From the cell containing the given text, extract its center point as [X, Y] coordinate. 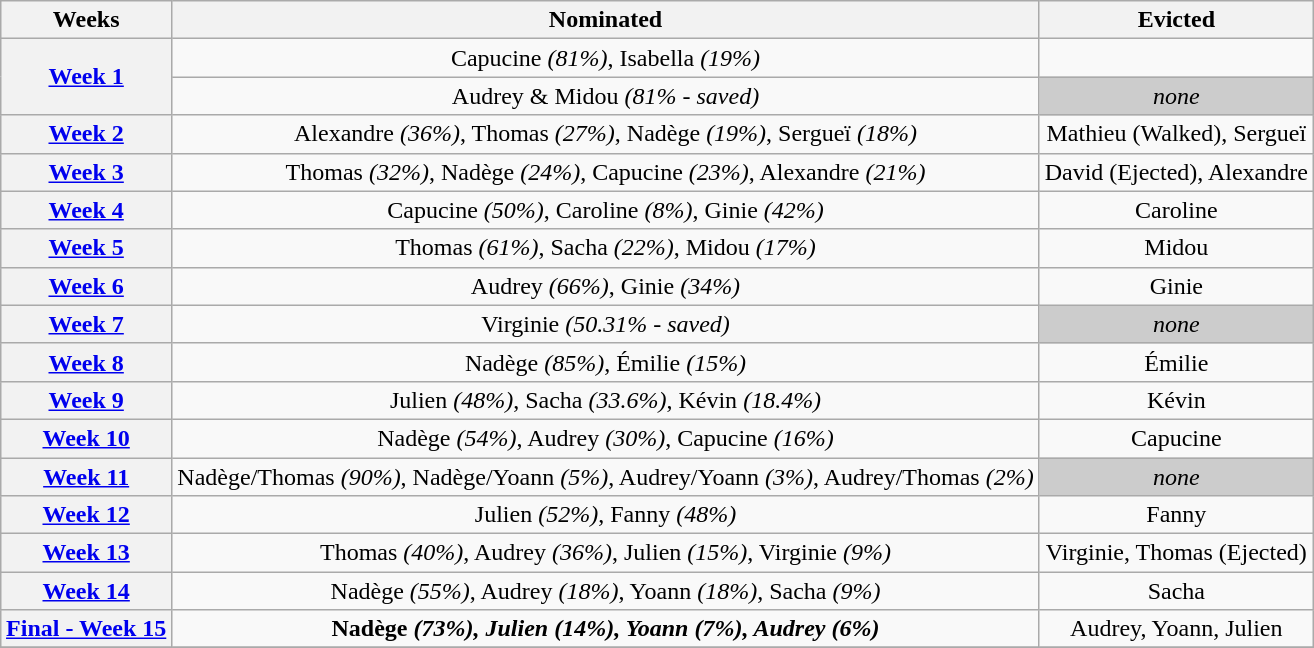
Week 5 [86, 248]
Thomas (61%), Sacha (22%), Midou (17%) [606, 248]
Julien (52%), Fanny (48%) [606, 515]
Final - Week 15 [86, 629]
Week 7 [86, 324]
Week 3 [86, 172]
Capucine (81%), Isabella (19%) [606, 58]
Virginie (50.31% - saved) [606, 324]
Ginie [1176, 286]
Caroline [1176, 210]
Week 2 [86, 134]
Nadège (73%), Julien (14%), Yoann (7%), Audrey (6%) [606, 629]
Thomas (32%), Nadège (24%), Capucine (23%), Alexandre (21%) [606, 172]
Week 13 [86, 553]
Nominated [606, 20]
Capucine (50%), Caroline (8%), Ginie (42%) [606, 210]
Audrey & Midou (81% - saved) [606, 96]
Capucine [1176, 438]
Week 14 [86, 591]
Alexandre (36%), Thomas (27%), Nadège (19%), Sergueï (18%) [606, 134]
Week 6 [86, 286]
Virginie, Thomas (Ejected) [1176, 553]
Nadège/Thomas (90%), Nadège/Yoann (5%), Audrey/Yoann (3%), Audrey/Thomas (2%) [606, 477]
Week 8 [86, 362]
Nadège (54%), Audrey (30%), Capucine (16%) [606, 438]
David (Ejected), Alexandre [1176, 172]
Julien (48%), Sacha (33.6%), Kévin (18.4%) [606, 400]
Nadège (85%), Émilie (15%) [606, 362]
Weeks [86, 20]
Fanny [1176, 515]
Audrey, Yoann, Julien [1176, 629]
Week 9 [86, 400]
Evicted [1176, 20]
Week 12 [86, 515]
Week 1 [86, 77]
Thomas (40%), Audrey (36%), Julien (15%), Virginie (9%) [606, 553]
Émilie [1176, 362]
Sacha [1176, 591]
Audrey (66%), Ginie (34%) [606, 286]
Mathieu (Walked), Sergueï [1176, 134]
Nadège (55%), Audrey (18%), Yoann (18%), Sacha (9%) [606, 591]
Week 11 [86, 477]
Week 10 [86, 438]
Midou [1176, 248]
Kévin [1176, 400]
Week 4 [86, 210]
